Provide the [x, y] coordinate of the cell's center where the given text is located.  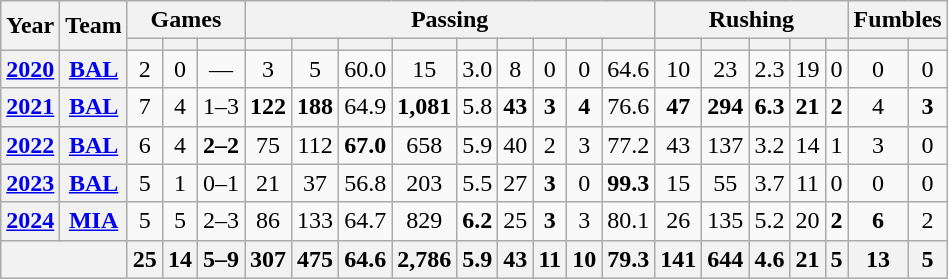
135 [726, 221]
Games [186, 20]
2021 [30, 107]
294 [726, 107]
64.9 [366, 107]
23 [726, 69]
MIA [94, 221]
2–2 [220, 145]
76.6 [628, 107]
75 [268, 145]
3.0 [478, 69]
307 [268, 259]
56.8 [366, 183]
6.2 [478, 221]
3.2 [770, 145]
1,081 [424, 107]
99.3 [628, 183]
2022 [30, 145]
1–3 [220, 107]
47 [678, 107]
5.8 [478, 107]
6.3 [770, 107]
8 [516, 69]
2024 [30, 221]
55 [726, 183]
7 [144, 107]
644 [726, 259]
Passing [450, 20]
2.3 [770, 69]
112 [316, 145]
Rushing [752, 20]
188 [316, 107]
2–3 [220, 221]
4.6 [770, 259]
19 [808, 69]
13 [878, 259]
5–9 [220, 259]
20 [808, 221]
80.1 [628, 221]
2023 [30, 183]
2020 [30, 69]
5.2 [770, 221]
Team [94, 26]
79.3 [628, 259]
203 [424, 183]
133 [316, 221]
26 [678, 221]
2,786 [424, 259]
0–1 [220, 183]
27 [516, 183]
— [220, 69]
Fumbles [898, 20]
77.2 [628, 145]
475 [316, 259]
86 [268, 221]
40 [516, 145]
60.0 [366, 69]
67.0 [366, 145]
141 [678, 259]
64.7 [366, 221]
5.5 [478, 183]
Year [30, 26]
658 [424, 145]
37 [316, 183]
122 [268, 107]
829 [424, 221]
3.7 [770, 183]
137 [726, 145]
